Provide the [X, Y] coordinate of the cell's center where the given text is located.  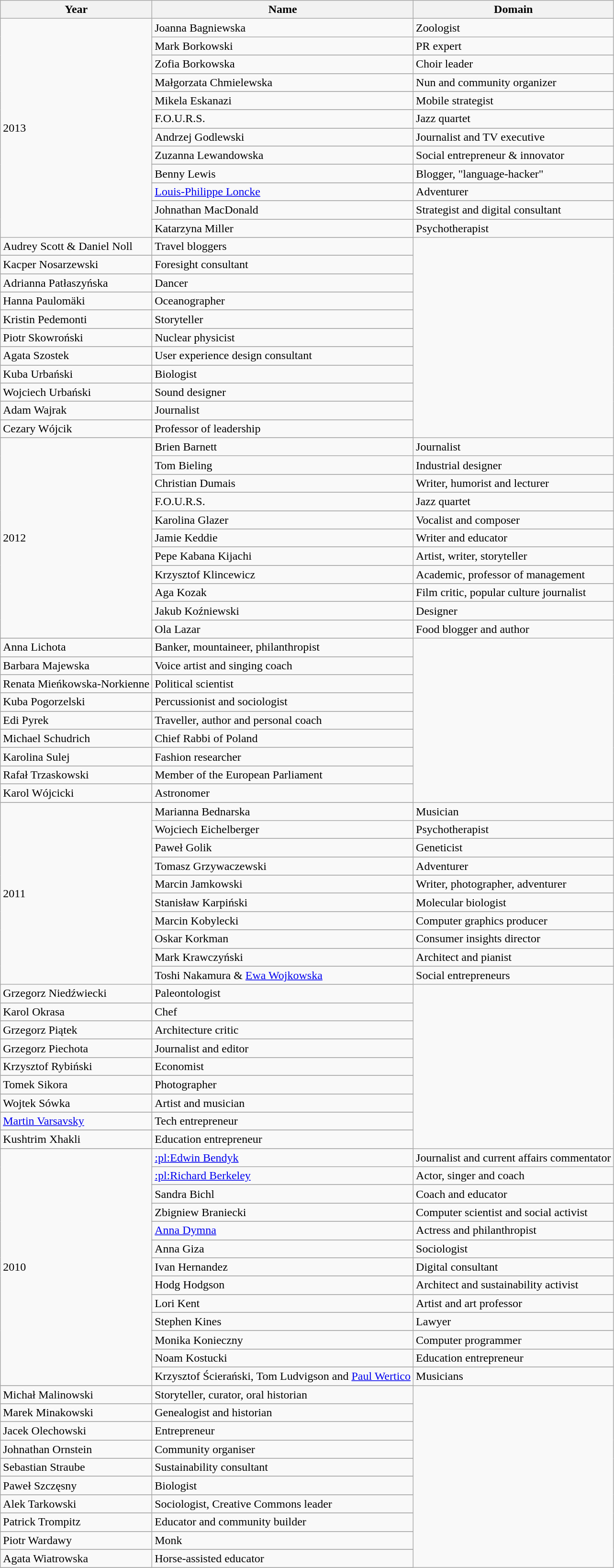
Astronomer [283, 793]
Patrick Trompitz [77, 1522]
Member of the European Parliament [283, 775]
Sound designer [283, 392]
Brien Barnett [283, 447]
Writer, photographer, adventurer [514, 884]
Chief Rabbi of Poland [283, 738]
Entrepreneur [283, 1431]
Johnathan Ornstein [77, 1449]
Computer graphics producer [514, 921]
Stephen Kines [283, 1321]
Grzegorz Piechota [77, 1048]
Kuba Pogorzelski [77, 702]
Cezary Wójcik [77, 429]
Paweł Szczęsny [77, 1486]
Computer programmer [514, 1340]
Mobile strategist [514, 101]
Traveller, author and personal coach [283, 720]
Oceanographer [283, 301]
Krzysztof Ścierański, Tom Ludvigson and Paul Wertico [283, 1376]
Artist and art professor [514, 1303]
Academic, professor of management [514, 575]
Ivan Hernandez [283, 1267]
Blogger, "language-hacker" [514, 173]
Marianna Bednarska [283, 812]
Hodg Hodgson [283, 1285]
Tomek Sikora [77, 1084]
Strategist and digital consultant [514, 210]
Designer [514, 611]
Voice artist and singing coach [283, 666]
2010 [77, 1267]
Travel bloggers [283, 247]
Molecular biologist [514, 902]
Wojciech Eichelberger [283, 830]
Sociologist, Creative Commons leader [283, 1504]
Barbara Majewska [77, 666]
Sebastian Straube [77, 1467]
Name [283, 10]
Adrianna Patłaszyńska [77, 283]
Andrzej Godlewski [283, 137]
Martin Varsavsky [77, 1121]
Jakub Koźniewski [283, 611]
Mark Borkowski [283, 46]
Journalist and current affairs commentator [514, 1158]
:pl:Richard Berkeley [283, 1176]
Alek Tarkowski [77, 1504]
Artist, writer, storyteller [514, 556]
Ola Lazar [283, 629]
Joanna Bagniewska [283, 28]
Journalist and TV executive [514, 137]
Percussionist and sociologist [283, 702]
Kuba Urbański [77, 374]
Horse-assisted educator [283, 1558]
Professor of leadership [283, 429]
Zbigniew Braniecki [283, 1212]
2012 [77, 538]
Chef [283, 1012]
Christian Dumais [283, 483]
Geneticist [514, 848]
Edi Pyrek [77, 720]
Mikela Eskanazi [283, 101]
Film critic, popular culture journalist [514, 593]
Food blogger and author [514, 629]
Agata Szostek [77, 356]
Sociologist [514, 1249]
Political scientist [283, 684]
Wojciech Urbański [77, 392]
Actress and philanthropist [514, 1230]
Digital consultant [514, 1267]
Architect and sustainability activist [514, 1285]
Writer, humorist and lecturer [514, 483]
Piotr Skowroński [77, 338]
Writer and educator [514, 538]
Renata Mieńkowska-Norkienne [77, 684]
Karol Wójcicki [77, 793]
Nuclear physicist [283, 338]
Tom Bieling [283, 465]
Social entrepreneurs [514, 975]
Sustainability consultant [283, 1467]
Dancer [283, 283]
Musician [514, 812]
Grzegorz Niedźwiecki [77, 993]
Lawyer [514, 1321]
Musicians [514, 1376]
Tomasz Grzywaczewski [283, 866]
Kacper Nosarzewski [77, 265]
Hanna Paulomäki [77, 301]
Wojtek Sówka [77, 1103]
Choir leader [514, 64]
Katarzyna Miller [283, 228]
Adam Wajrak [77, 410]
User experience design consultant [283, 356]
Paleontologist [283, 993]
Marcin Kobylecki [283, 921]
Banker, mountaineer, philanthropist [283, 647]
Community organiser [283, 1449]
Actor, singer and coach [514, 1176]
Social entrepreneur & innovator [514, 155]
Zoologist [514, 28]
Marcin Jamkowski [283, 884]
Michał Malinowski [77, 1395]
Marek Minakowski [77, 1413]
Paweł Golik [283, 848]
Anna Giza [283, 1249]
Mark Krawczyński [283, 957]
Benny Lewis [283, 173]
Photographer [283, 1084]
Toshi Nakamura & Ewa Wojkowska [283, 975]
Architect and pianist [514, 957]
Zofia Borkowska [283, 64]
Karolina Sulej [77, 756]
Grzegorz Piątek [77, 1030]
Genealogist and historian [283, 1413]
Coach and educator [514, 1194]
Anna Lichota [77, 647]
Artist and musician [283, 1103]
Krzysztof Rybiński [77, 1066]
Consumer insights director [514, 939]
Year [77, 10]
Stanisław Karpiński [283, 902]
Vocalist and composer [514, 519]
Agata Wiatrowska [77, 1558]
Audrey Scott & Daniel Noll [77, 247]
Tech entrepreneur [283, 1121]
Krzysztof Klincewicz [283, 575]
Storyteller, curator, oral historian [283, 1395]
Economist [283, 1066]
Fashion researcher [283, 756]
Karolina Glazer [283, 519]
:pl:Edwin Bendyk [283, 1158]
Domain [514, 10]
Jamie Keddie [283, 538]
Małgorzata Chmielewska [283, 82]
Karol Okrasa [77, 1012]
Educator and community builder [283, 1522]
Rafał Trzaskowski [77, 775]
PR expert [514, 46]
Foresight consultant [283, 265]
Monika Konieczny [283, 1340]
Kushtrim Xhakli [77, 1139]
Oskar Korkman [283, 939]
Zuzanna Lewandowska [283, 155]
Storyteller [283, 319]
Pepe Kabana Kijachi [283, 556]
Journalist and editor [283, 1048]
Michael Schudrich [77, 738]
Anna Dymna [283, 1230]
Monk [283, 1540]
2013 [77, 128]
Architecture critic [283, 1030]
Noam Kostucki [283, 1358]
Louis-Philippe Loncke [283, 192]
Piotr Wardawy [77, 1540]
Jacek Olechowski [77, 1431]
2011 [77, 893]
Sandra Bichl [283, 1194]
Lori Kent [283, 1303]
Nun and community organizer [514, 82]
Industrial designer [514, 465]
Johnathan MacDonald [283, 210]
Computer scientist and social activist [514, 1212]
Aga Kozak [283, 593]
Kristin Pedemonti [77, 319]
